For the text-containing cell, return its midpoint in (X, Y) coordinate format. 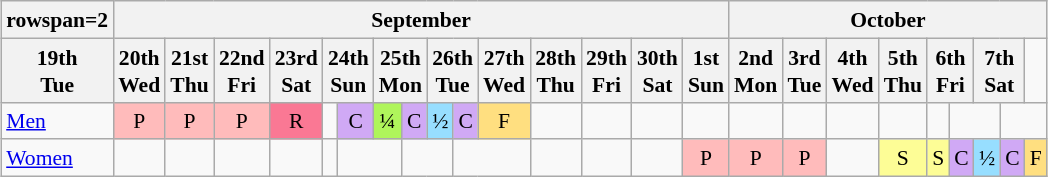
24thSun (348, 70)
21stThu (190, 70)
5thThu (904, 70)
rowspan=2 (57, 20)
September (421, 20)
23rdSat (296, 70)
Women (57, 158)
30thSat (658, 70)
6thFri (950, 70)
1stSun (706, 70)
¼ (388, 120)
22ndFri (242, 70)
4thWed (852, 70)
R (296, 120)
7thSat (1000, 70)
26thTue (452, 70)
3rdTue (804, 70)
25thMon (400, 70)
28thThu (556, 70)
2ndMon (756, 70)
27thWed (504, 70)
20thWed (139, 70)
19thTue (57, 70)
October (888, 20)
Men (57, 120)
29thFri (606, 70)
